Determine the (X, Y) coordinate at the center of the cell enclosing the given text.  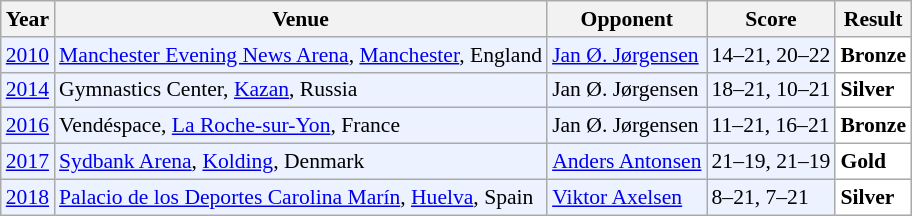
Result (873, 19)
Viktor Axelsen (626, 197)
Gold (873, 162)
8–21, 7–21 (770, 197)
2010 (28, 55)
Sydbank Arena, Kolding, Denmark (300, 162)
Vendéspace, La Roche-sur-Yon, France (300, 126)
Venue (300, 19)
21–19, 21–19 (770, 162)
2016 (28, 126)
Manchester Evening News Arena, Manchester, England (300, 55)
Year (28, 19)
Opponent (626, 19)
Palacio de los Deportes Carolina Marín, Huelva, Spain (300, 197)
18–21, 10–21 (770, 90)
2017 (28, 162)
11–21, 16–21 (770, 126)
2014 (28, 90)
14–21, 20–22 (770, 55)
Score (770, 19)
2018 (28, 197)
Gymnastics Center, Kazan, Russia (300, 90)
Anders Antonsen (626, 162)
